Pinpoint the cell where the given text exists, returning its (X, Y) midpoint coordinate. 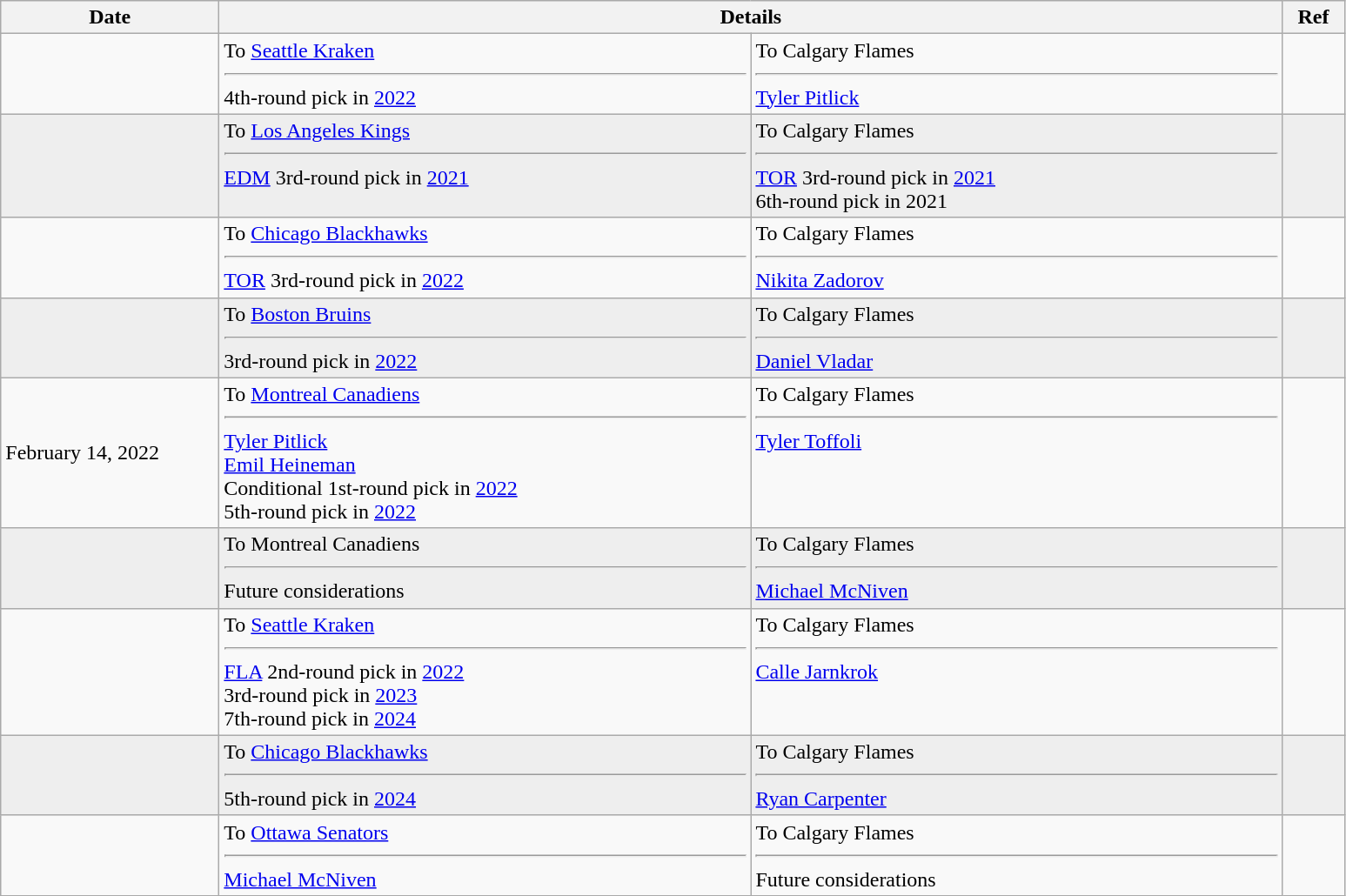
To Montreal CanadiensTyler PitlickEmil HeinemanConditional 1st-round pick in 20225th-round pick in 2022 (485, 452)
To Chicago Blackhawks5th-round pick in 2024 (485, 775)
To Calgary FlamesMichael McNiven (1016, 568)
To Los Angeles KingsEDM 3rd-round pick in 2021 (485, 165)
To Calgary FlamesTOR 3rd-round pick in 20216th-round pick in 2021 (1016, 165)
To Boston Bruins3rd-round pick in 2022 (485, 338)
Details (751, 17)
To Montreal CanadiensFuture considerations (485, 568)
To Chicago BlackhawksTOR 3rd-round pick in 2022 (485, 257)
To Calgary FlamesFuture considerations (1016, 855)
To Calgary FlamesCalle Jarnkrok (1016, 672)
To Calgary FlamesTyler Pitlick (1016, 74)
To Calgary FlamesNikita Zadorov (1016, 257)
February 14, 2022 (110, 452)
To Calgary FlamesTyler Toffoli (1016, 452)
To Calgary FlamesDaniel Vladar (1016, 338)
To Ottawa SenatorsMichael McNiven (485, 855)
Date (110, 17)
Ref (1314, 17)
To Calgary FlamesRyan Carpenter (1016, 775)
To Seattle KrakenFLA 2nd-round pick in 20223rd-round pick in 20237th-round pick in 2024 (485, 672)
To Seattle Kraken4th-round pick in 2022 (485, 74)
